Return (X, Y) of the center of cell containing provided text 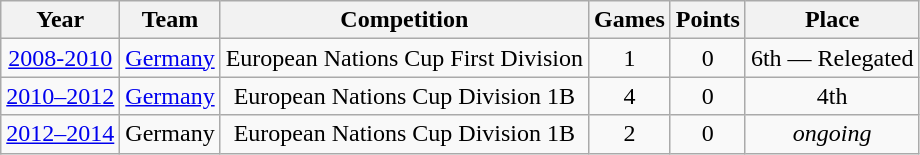
Team (170, 20)
1 (630, 58)
ongoing (832, 134)
2012–2014 (60, 134)
2 (630, 134)
6th — Relegated (832, 58)
Competition (404, 20)
4th (832, 96)
2008-2010 (60, 58)
2010–2012 (60, 96)
European Nations Cup First Division (404, 58)
Place (832, 20)
Games (630, 20)
Points (708, 20)
4 (630, 96)
Year (60, 20)
